Extract the (X, Y) coordinate from the center of the cell holding the provided text.  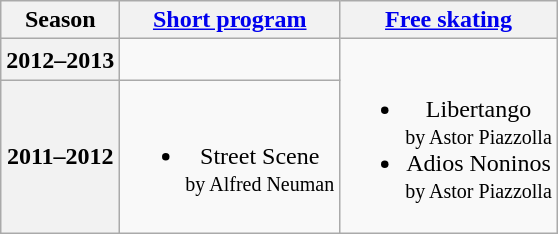
Libertango by Astor Piazzolla Adios Noninos by Astor Piazzolla (449, 136)
Short program (230, 20)
Free skating (449, 20)
Season (60, 20)
Street Scene by Alfred Neuman (230, 156)
2011–2012 (60, 156)
2012–2013 (60, 60)
